For the text-containing cell, return its midpoint in (x, y) coordinate format. 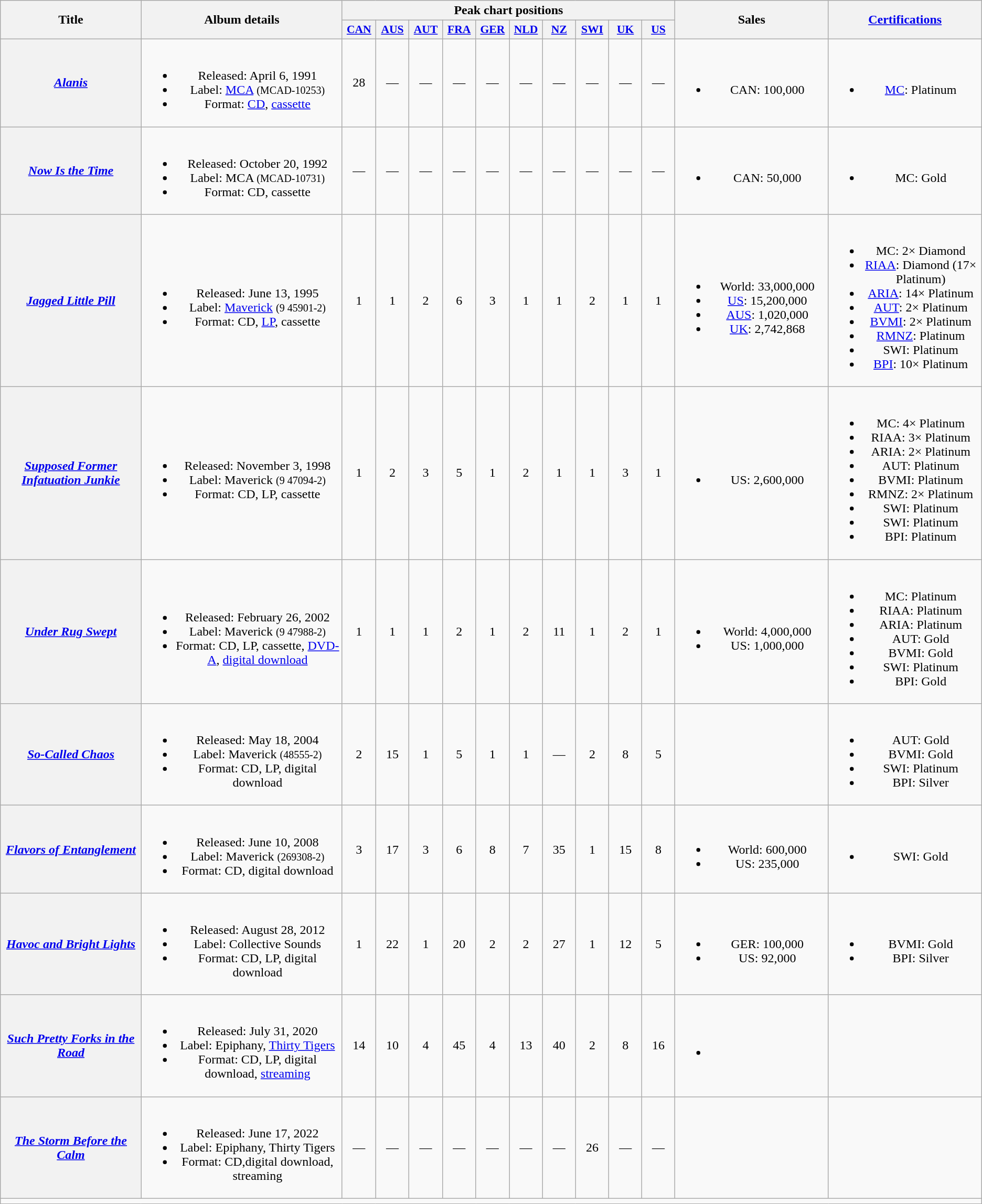
Such Pretty Forks in the Road (71, 1046)
13 (526, 1046)
26 (592, 1147)
Released: October 20, 1992Label: MCA (MCAD-10731)Format: CD, cassette (241, 171)
14 (359, 1046)
MC: 2× DiamondRIAA: Diamond (17× Platinum)ARIA: 14× PlatinumAUT: 2× PlatinumBVMI: 2× PlatinumRMNZ: PlatinumSWI: PlatinumBPI: 10× Platinum (905, 301)
SWI (592, 30)
Peak chart positions (508, 10)
FRA (459, 30)
22 (392, 944)
SWI: Gold (905, 850)
Released: June 10, 2008Label: Maverick (269308-2)Format: CD, digital download (241, 850)
MC: PlatinumRIAA: PlatinumARIA: PlatinumAUT: GoldBVMI: GoldSWI: PlatinumBPI: Gold (905, 631)
Released: April 6, 1991Label: MCA (MCAD-10253)Format: CD, cassette (241, 83)
Released: February 26, 2002Label: Maverick (9 47988-2)Format: CD, LP, cassette, DVD-A, digital download (241, 631)
Released: June 17, 2022Label: Epiphany, Thirty TigersFormat: CD,digital download, streaming (241, 1147)
16 (659, 1046)
Released: June 13, 1995Label: Maverick (9 45901-2)Format: CD, LP, cassette (241, 301)
CAN (359, 30)
BVMI: GoldBPI: Silver (905, 944)
Supposed Former Infatuation Junkie (71, 473)
11 (559, 631)
Album details (241, 20)
20 (459, 944)
Released: November 3, 1998Label: Maverick (9 47094-2)Format: CD, LP, cassette (241, 473)
27 (559, 944)
Sales (751, 20)
World: 33,000,000US: 15,200,000AUS: 1,020,000UK: 2,742,868 (751, 301)
Alanis (71, 83)
Under Rug Swept (71, 631)
US: 2,600,000 (751, 473)
MC: Platinum (905, 83)
World: 600,000US: 235,000 (751, 850)
AUS (392, 30)
AUT (426, 30)
CAN: 100,000 (751, 83)
Now Is the Time (71, 171)
Released: July 31, 2020Label: Epiphany, Thirty TigersFormat: CD, LP, digital download, streaming (241, 1046)
Title (71, 20)
7 (526, 850)
40 (559, 1046)
Released: May 18, 2004Label: Maverick (48555-2)Format: CD, LP, digital download (241, 755)
The Storm Before the Calm (71, 1147)
CAN: 50,000 (751, 171)
So-Called Chaos (71, 755)
10 (392, 1046)
World: 4,000,000US: 1,000,000 (751, 631)
US (659, 30)
12 (625, 944)
45 (459, 1046)
Havoc and Bright Lights (71, 944)
UK (625, 30)
35 (559, 850)
MC: Gold (905, 171)
GER: 100,000US: 92,000 (751, 944)
NZ (559, 30)
17 (392, 850)
28 (359, 83)
Released: August 28, 2012Label: Collective SoundsFormat: CD, LP, digital download (241, 944)
Certifications (905, 20)
NLD (526, 30)
Flavors of Entanglement (71, 850)
Jagged Little Pill (71, 301)
MC: 4× PlatinumRIAA: 3× PlatinumARIA: 2× PlatinumAUT: PlatinumBVMI: PlatinumRMNZ: 2× PlatinumSWI: PlatinumSWI: PlatinumBPI: Platinum (905, 473)
AUT: GoldBVMI: GoldSWI: PlatinumBPI: Silver (905, 755)
GER (493, 30)
